Output the [X, Y] coordinate of the center of the cell containing the given text.  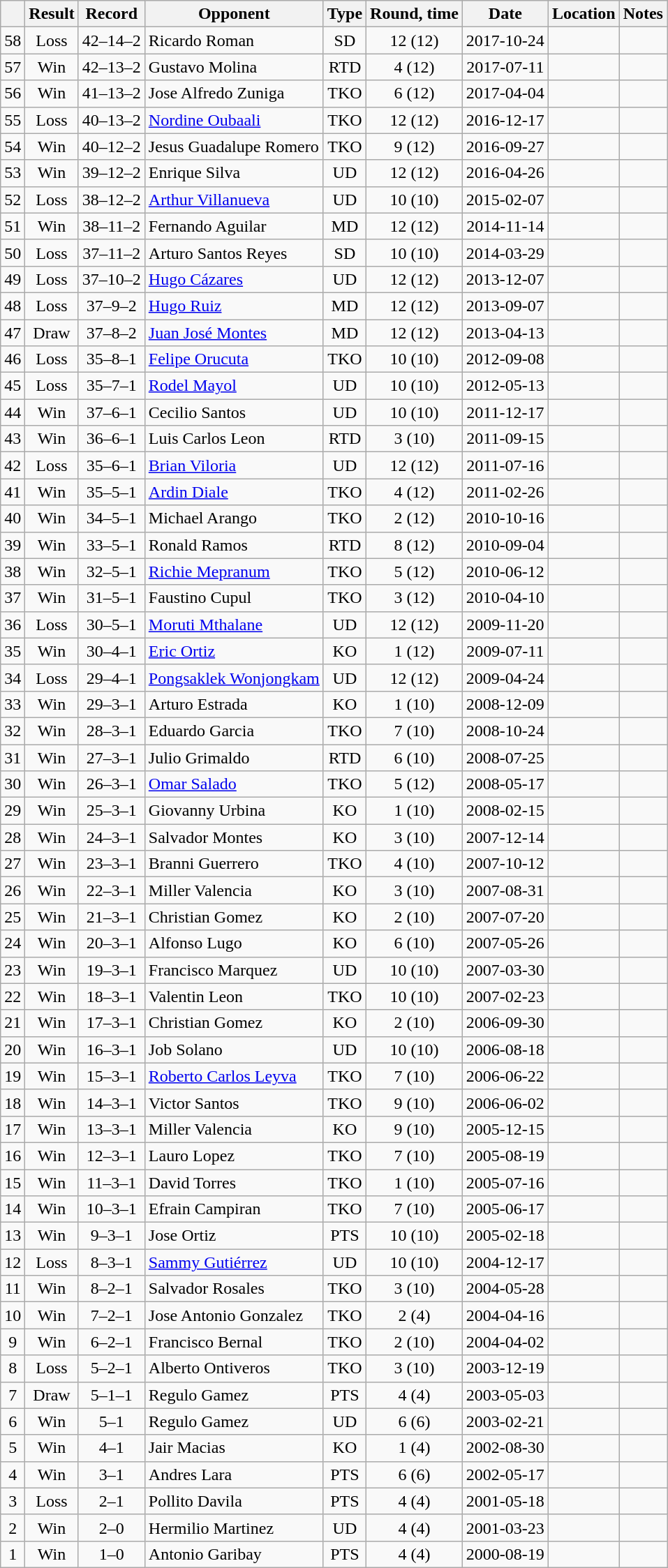
47 [13, 333]
Francisco Bernal [234, 1342]
35–7–1 [112, 386]
Arthur Villanueva [234, 200]
1–0 [112, 1554]
2013-12-07 [505, 279]
39 [13, 545]
Rodel Mayol [234, 386]
2011-09-15 [505, 439]
32 [13, 731]
Alfonso Lugo [234, 943]
2001-03-23 [505, 1528]
12 [13, 1262]
Ricardo Roman [234, 40]
30 [13, 784]
57 [13, 67]
2 [13, 1528]
3 [13, 1501]
Cecilio Santos [234, 412]
2002-08-30 [505, 1448]
Luis Carlos Leon [234, 439]
4 (10) [415, 864]
2010-10-16 [505, 518]
50 [13, 253]
2001-05-18 [505, 1501]
26–3–1 [112, 784]
2002-05-17 [505, 1474]
40–12–2 [112, 147]
2009-11-20 [505, 625]
18–3–1 [112, 996]
2015-02-07 [505, 200]
26 [13, 890]
44 [13, 412]
23–3–1 [112, 864]
Jose Antonio Gonzalez [234, 1315]
Jair Macias [234, 1448]
37–10–2 [112, 279]
3 (12) [415, 598]
46 [13, 359]
14 [13, 1209]
35 [13, 651]
35–8–1 [112, 359]
25–3–1 [112, 811]
55 [13, 120]
52 [13, 200]
2004-04-16 [505, 1315]
Pollito Davila [234, 1501]
1 (4) [415, 1448]
Antonio Garibay [234, 1554]
2017-10-24 [505, 40]
2000-08-19 [505, 1554]
Francisco Marquez [234, 970]
58 [13, 40]
Eduardo Garcia [234, 731]
Jesus Guadalupe Romero [234, 147]
Hermilio Martinez [234, 1528]
30–5–1 [112, 625]
38 [13, 572]
2013-09-07 [505, 306]
8–2–1 [112, 1289]
Alberto Ontiveros [234, 1368]
2004-12-17 [505, 1262]
12–3–1 [112, 1156]
40–13–2 [112, 120]
21–3–1 [112, 917]
Hugo Ruiz [234, 306]
29–3–1 [112, 704]
2004-04-02 [505, 1342]
36 [13, 625]
42–14–2 [112, 40]
Moruti Mthalane [234, 625]
18 [13, 1103]
51 [13, 226]
Pongsaklek Wonjongkam [234, 678]
Type [345, 14]
56 [13, 94]
7 [13, 1395]
53 [13, 173]
1 [13, 1554]
2010-04-10 [505, 598]
2010-06-12 [505, 572]
Location [584, 14]
2014-03-29 [505, 253]
11–3–1 [112, 1183]
17 [13, 1129]
2 (4) [415, 1315]
40 [13, 518]
Ardin Diale [234, 492]
Date [505, 14]
17–3–1 [112, 1023]
2007-10-12 [505, 864]
21 [13, 1023]
2007-02-23 [505, 996]
6 [13, 1421]
10–3–1 [112, 1209]
5 [13, 1448]
2014-11-14 [505, 226]
Arturo Estrada [234, 704]
4–1 [112, 1448]
19 [13, 1076]
2007-03-30 [505, 970]
Hugo Cázares [234, 279]
Sammy Gutiérrez [234, 1262]
2012-05-13 [505, 386]
41–13–2 [112, 94]
32–5–1 [112, 572]
Gustavo Molina [234, 67]
2011-12-17 [505, 412]
Richie Mepranum [234, 572]
Giovanny Urbina [234, 811]
Notes [643, 14]
Eric Ortiz [234, 651]
Result [52, 14]
34 [13, 678]
10 [13, 1315]
2011-07-16 [505, 465]
5–1 [112, 1421]
42–13–2 [112, 67]
35–6–1 [112, 465]
29–4–1 [112, 678]
Juan José Montes [234, 333]
2003-05-03 [505, 1395]
Roberto Carlos Leyva [234, 1076]
8 [13, 1368]
2004-05-28 [505, 1289]
20 [13, 1050]
9 (12) [415, 147]
2007-05-26 [505, 943]
4 [13, 1474]
36–6–1 [112, 439]
37–9–2 [112, 306]
8 (12) [415, 545]
37 [13, 598]
2008-02-15 [505, 811]
3–1 [112, 1474]
2005-08-19 [505, 1156]
54 [13, 147]
27–3–1 [112, 757]
29 [13, 811]
25 [13, 917]
42 [13, 465]
Valentin Leon [234, 996]
24–3–1 [112, 837]
13 [13, 1236]
2003-02-21 [505, 1421]
Faustino Cupul [234, 598]
35–5–1 [112, 492]
Julio Grimaldo [234, 757]
15–3–1 [112, 1076]
2013-04-13 [505, 333]
49 [13, 279]
48 [13, 306]
2003-12-19 [505, 1368]
2016-12-17 [505, 120]
2005-12-15 [505, 1129]
2017-07-11 [505, 67]
24 [13, 943]
2005-06-17 [505, 1209]
22–3–1 [112, 890]
Job Solano [234, 1050]
2 (12) [415, 518]
37–8–2 [112, 333]
Fernando Aguilar [234, 226]
38–11–2 [112, 226]
43 [13, 439]
2011-02-26 [505, 492]
5–2–1 [112, 1368]
Arturo Santos Reyes [234, 253]
Nordine Oubaali [234, 120]
5–1–1 [112, 1395]
31–5–1 [112, 598]
2016-04-26 [505, 173]
15 [13, 1183]
2–1 [112, 1501]
Round, time [415, 14]
Opponent [234, 14]
37–11–2 [112, 253]
45 [13, 386]
6 (12) [415, 94]
41 [13, 492]
30–4–1 [112, 651]
9 [13, 1342]
14–3–1 [112, 1103]
8–3–1 [112, 1262]
Jose Ortiz [234, 1236]
2009-04-24 [505, 678]
39–12–2 [112, 173]
33 [13, 704]
2007-08-31 [505, 890]
2007-07-20 [505, 917]
Record [112, 14]
2006-08-18 [505, 1050]
2–0 [112, 1528]
Andres Lara [234, 1474]
11 [13, 1289]
2010-09-04 [505, 545]
37–6–1 [112, 412]
23 [13, 970]
Felipe Orucuta [234, 359]
22 [13, 996]
Salvador Montes [234, 837]
16–3–1 [112, 1050]
2017-04-04 [505, 94]
33–5–1 [112, 545]
2005-07-16 [505, 1183]
9–3–1 [112, 1236]
Ronald Ramos [234, 545]
Efrain Campiran [234, 1209]
6–2–1 [112, 1342]
7–2–1 [112, 1315]
2006-06-02 [505, 1103]
16 [13, 1156]
28 [13, 837]
2008-12-09 [505, 704]
19–3–1 [112, 970]
1 (12) [415, 651]
Omar Salado [234, 784]
27 [13, 864]
Salvador Rosales [234, 1289]
Jose Alfredo Zuniga [234, 94]
34–5–1 [112, 518]
Brian Viloria [234, 465]
2016-09-27 [505, 147]
2008-10-24 [505, 731]
David Torres [234, 1183]
2009-07-11 [505, 651]
Branni Guerrero [234, 864]
Enrique Silva [234, 173]
2008-07-25 [505, 757]
2006-09-30 [505, 1023]
20–3–1 [112, 943]
2007-12-14 [505, 837]
Michael Arango [234, 518]
2005-02-18 [505, 1236]
2012-09-08 [505, 359]
2008-05-17 [505, 784]
38–12–2 [112, 200]
2006-06-22 [505, 1076]
28–3–1 [112, 731]
31 [13, 757]
Lauro Lopez [234, 1156]
13–3–1 [112, 1129]
Victor Santos [234, 1103]
